From the cell containing the given text, extract its center point as (x, y) coordinate. 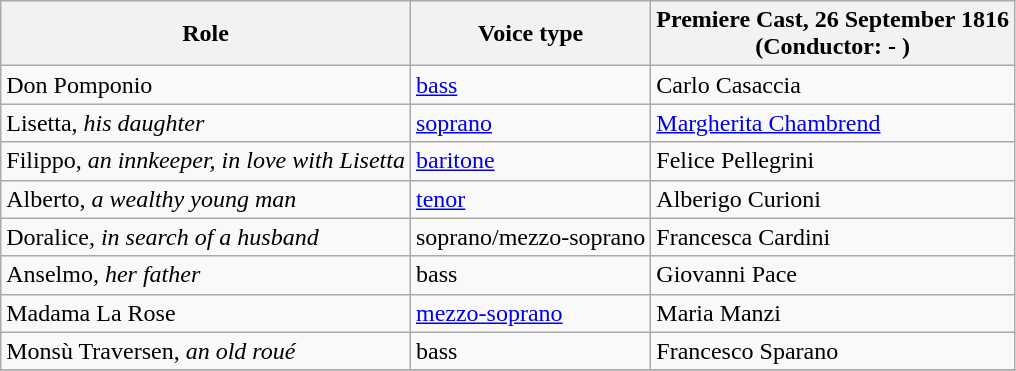
Monsù Traversen, an old roué (206, 351)
Alberigo Curioni (833, 199)
Francesca Cardini (833, 237)
Felice Pellegrini (833, 161)
Voice type (530, 34)
Maria Manzi (833, 313)
Doralice, in search of a husband (206, 237)
Lisetta, his daughter (206, 123)
tenor (530, 199)
Giovanni Pace (833, 275)
soprano/mezzo-soprano (530, 237)
Premiere Cast, 26 September 1816(Conductor: - ) (833, 34)
Carlo Casaccia (833, 85)
Margherita Chambrend (833, 123)
Francesco Sparano (833, 351)
soprano (530, 123)
Filippo, an innkeeper, in love with Lisetta (206, 161)
Role (206, 34)
Madama La Rose (206, 313)
baritone (530, 161)
mezzo-soprano (530, 313)
Don Pomponio (206, 85)
Alberto, a wealthy young man (206, 199)
Anselmo, her father (206, 275)
